Capture the cell that displays the provided text and extract its [X, Y] central coordinate. 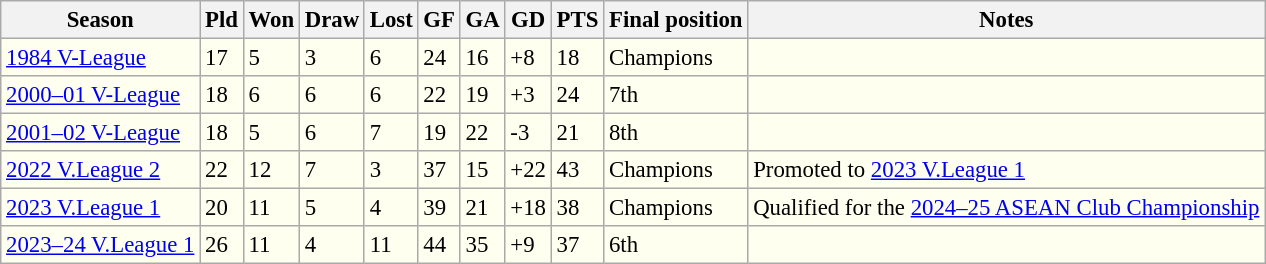
2000–01 V-League [100, 95]
+9 [528, 245]
2022 V.League 2 [100, 170]
2023 V.League 1 [100, 208]
Season [100, 20]
6th [676, 245]
+22 [528, 170]
8th [676, 133]
Qualified for the 2024–25 ASEAN Club Championship [1006, 208]
44 [439, 245]
Lost [391, 20]
GF [439, 20]
Notes [1006, 20]
PTS [577, 20]
Won [271, 20]
+18 [528, 208]
1984 V-League [100, 58]
15 [482, 170]
16 [482, 58]
12 [271, 170]
7th [676, 95]
20 [222, 208]
GD [528, 20]
+3 [528, 95]
Promoted to 2023 V.League 1 [1006, 170]
35 [482, 245]
+8 [528, 58]
Draw [332, 20]
GA [482, 20]
2023–24 V.League 1 [100, 245]
Pld [222, 20]
2001–02 V-League [100, 133]
-3 [528, 133]
43 [577, 170]
39 [439, 208]
Final position [676, 20]
38 [577, 208]
26 [222, 245]
17 [222, 58]
